Pinpoint the cell where the given text exists, returning its (x, y) midpoint coordinate. 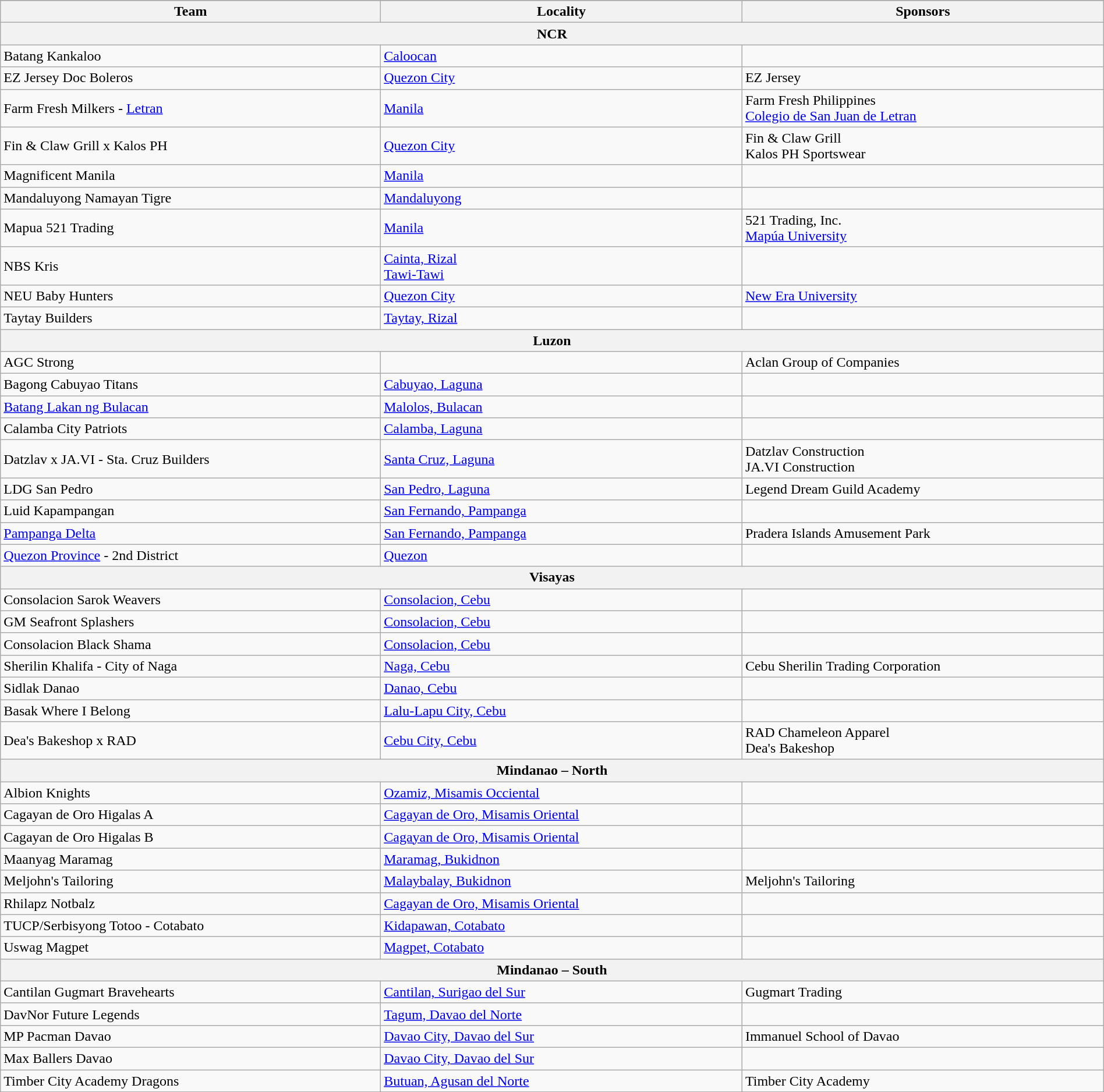
Datzlav Construction JA.VI Construction (922, 459)
Taytay Builders (191, 318)
Team (191, 12)
NCR (552, 34)
Quezon (561, 555)
Rhilapz Notbalz (191, 903)
Danao, Cebu (561, 688)
Uswag Magpet (191, 948)
Batang Lakan ng Bulacan (191, 407)
Legend Dream Guild Academy (922, 489)
Dea's Bakeshop x RAD (191, 740)
Timber City Academy (922, 1081)
Batang Kankaloo (191, 56)
Tagum, Davao del Norte (561, 1014)
GM Seafront Splashers (191, 622)
Calamba City Patriots (191, 429)
Luid Kapampangan (191, 511)
Santa Cruz, Laguna (561, 459)
New Era University (922, 296)
Taytay, Rizal (561, 318)
Sponsors (922, 12)
EZ Jersey Doc Boleros (191, 78)
Cebu Sherilin Trading Corporation (922, 666)
Fin & Claw Grill Kalos PH Sportswear (922, 146)
Mindanao – North (552, 771)
Cagayan de Oro Higalas A (191, 815)
Maramag, Bukidnon (561, 859)
Naga, Cebu (561, 666)
Max Ballers Davao (191, 1058)
Kidapawan, Cotabato (561, 926)
Farm Fresh Milkers - Letran (191, 108)
Cagayan de Oro Higalas B (191, 837)
Cantilan Gugmart Bravehearts (191, 992)
Mandaluyong Namayan Tigre (191, 198)
Timber City Academy Dragons (191, 1081)
Cabuyao, Laguna (561, 385)
Farm Fresh Philippines Colegio de San Juan de Letran (922, 108)
LDG San Pedro (191, 489)
Butuan, Agusan del Norte (561, 1081)
Visayas (552, 577)
NBS Kris (191, 265)
Malolos, Bulacan (561, 407)
Locality (561, 12)
NEU Baby Hunters (191, 296)
San Pedro, Laguna (561, 489)
Mapua 521 Trading (191, 228)
Maanyag Maramag (191, 859)
Consolacion Black Shama (191, 644)
Magnificent Manila (191, 176)
Mindanao – South (552, 970)
Datzlav x JA.VI - Sta. Cruz Builders (191, 459)
Fin & Claw Grill x Kalos PH (191, 146)
Calamba, Laguna (561, 429)
DavNor Future Legends (191, 1014)
Sidlak Danao (191, 688)
MP Pacman Davao (191, 1036)
Cantilan, Surigao del Sur (561, 992)
Lalu-Lapu City, Cebu (561, 711)
Magpet, Cotabato (561, 948)
Bagong Cabuyao Titans (191, 385)
Gugmart Trading (922, 992)
Ozamiz, Misamis Occiental (561, 793)
Sherilin Khalifa - City of Naga (191, 666)
Consolacion Sarok Weavers (191, 600)
EZ Jersey (922, 78)
Cainta, Rizal Tawi-Tawi (561, 265)
Pradera Islands Amusement Park (922, 533)
Luzon (552, 341)
Mandaluyong (561, 198)
RAD Chameleon Apparel Dea's Bakeshop (922, 740)
Pampanga Delta (191, 533)
Aclan Group of Companies (922, 363)
Caloocan (561, 56)
Albion Knights (191, 793)
TUCP/Serbisyong Totoo - Cotabato (191, 926)
521 Trading, Inc. Mapúa University (922, 228)
Malaybalay, Bukidnon (561, 881)
Basak Where I Belong (191, 711)
AGC Strong (191, 363)
Quezon Province - 2nd District (191, 555)
Cebu City, Cebu (561, 740)
Immanuel School of Davao (922, 1036)
